Capture the cell that displays the provided text and extract its (x, y) central coordinate. 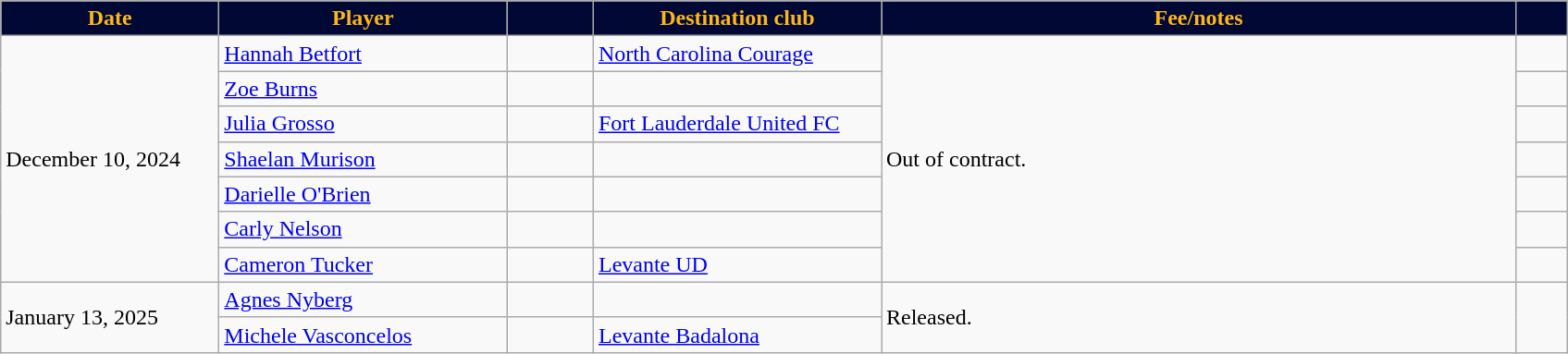
Player (363, 18)
Levante Badalona (736, 335)
Levante UD (736, 264)
January 13, 2025 (110, 317)
North Carolina Courage (736, 54)
Fort Lauderdale United FC (736, 124)
Carly Nelson (363, 229)
Darielle O'Brien (363, 194)
December 10, 2024 (110, 159)
Michele Vasconcelos (363, 335)
Agnes Nyberg (363, 299)
Cameron Tucker (363, 264)
Date (110, 18)
Hannah Betfort (363, 54)
Zoe Burns (363, 89)
Out of contract. (1198, 159)
Fee/notes (1198, 18)
Destination club (736, 18)
Shaelan Murison (363, 159)
Released. (1198, 317)
Julia Grosso (363, 124)
